Provide the (x, y) coordinate of the cell's center where the given text is located.  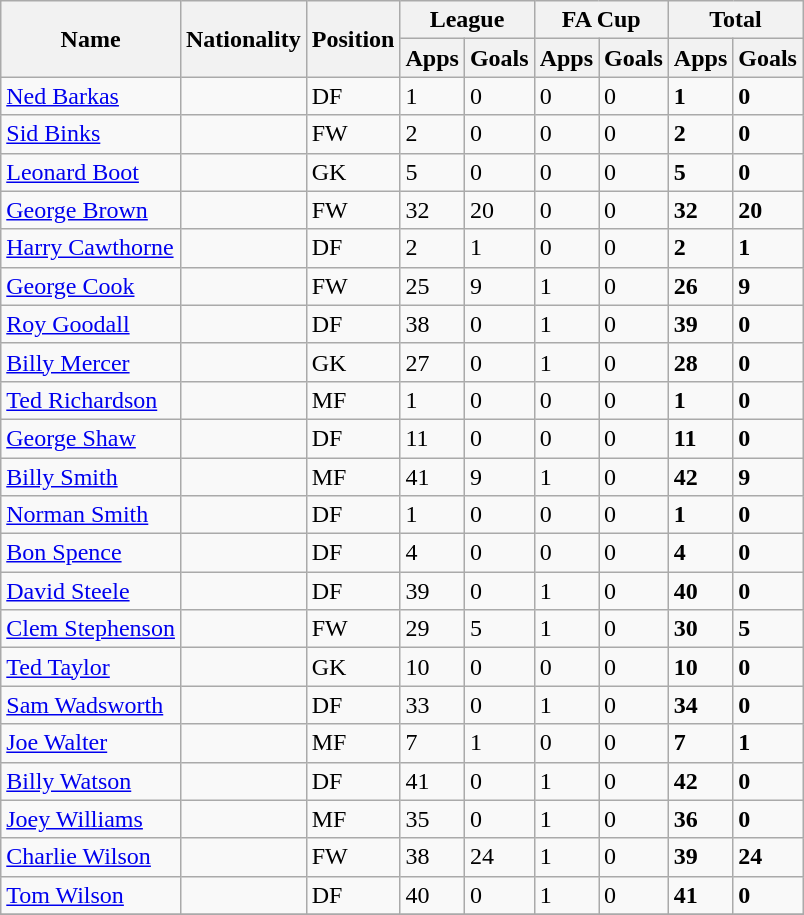
Tom Wilson (91, 895)
Sam Wadsworth (91, 705)
David Steele (91, 591)
27 (432, 362)
Nationality (243, 39)
Joey Williams (91, 819)
26 (700, 286)
George Cook (91, 286)
Ned Barkas (91, 96)
Position (353, 39)
Leonard Boot (91, 172)
Billy Watson (91, 781)
34 (700, 705)
29 (432, 629)
Sid Binks (91, 134)
Bon Spence (91, 553)
League (467, 20)
25 (432, 286)
Billy Smith (91, 477)
Norman Smith (91, 515)
Billy Mercer (91, 362)
Ted Taylor (91, 667)
28 (700, 362)
30 (700, 629)
George Brown (91, 210)
Joe Walter (91, 743)
Name (91, 39)
Total (735, 20)
FA Cup (601, 20)
Harry Cawthorne (91, 248)
33 (432, 705)
Ted Richardson (91, 400)
Charlie Wilson (91, 857)
35 (432, 819)
36 (700, 819)
George Shaw (91, 438)
Roy Goodall (91, 324)
Clem Stephenson (91, 629)
